Locate the cell with the specified text and output its (x, y) center coordinate. 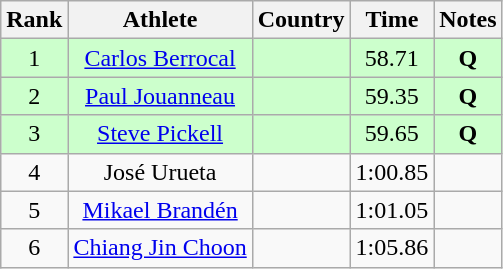
Chiang Jin Choon (160, 248)
2 (34, 96)
Rank (34, 20)
59.35 (392, 96)
3 (34, 134)
58.71 (392, 58)
Carlos Berrocal (160, 58)
Time (392, 20)
José Urueta (160, 172)
6 (34, 248)
1 (34, 58)
Notes (468, 20)
1:01.05 (392, 210)
4 (34, 172)
Athlete (160, 20)
Country (301, 20)
59.65 (392, 134)
Paul Jouanneau (160, 96)
5 (34, 210)
Steve Pickell (160, 134)
1:00.85 (392, 172)
Mikael Brandén (160, 210)
1:05.86 (392, 248)
